Return the [X, Y] coordinate for the center point of the cell that contains the specified text.  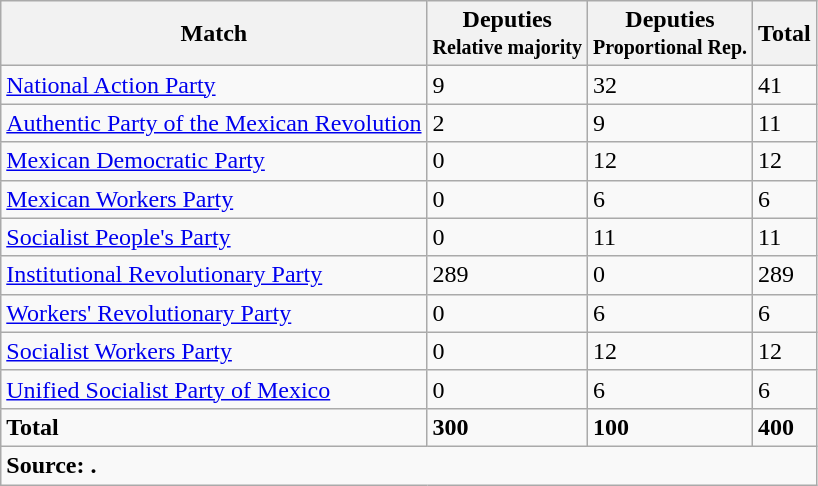
41 [785, 85]
National Action Party [214, 85]
400 [785, 427]
32 [670, 85]
Authentic Party of the Mexican Revolution [214, 123]
Socialist Workers Party [214, 351]
DeputiesProportional Rep. [670, 34]
Workers' Revolutionary Party [214, 313]
Mexican Democratic Party [214, 161]
2 [507, 123]
Mexican Workers Party [214, 199]
Source: . [408, 465]
DeputiesRelative majority [507, 34]
100 [670, 427]
Match [214, 34]
Unified Socialist Party of Mexico [214, 389]
Institutional Revolutionary Party [214, 275]
300 [507, 427]
Socialist People's Party [214, 237]
